For the text-containing cell, return its midpoint in [X, Y] coordinate format. 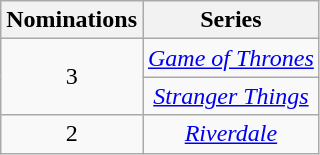
2 [72, 134]
Riverdale [230, 134]
Game of Thrones [230, 58]
3 [72, 77]
Nominations [72, 20]
Stranger Things [230, 96]
Series [230, 20]
